Extract the (X, Y) coordinate from the center of the cell holding the provided text.  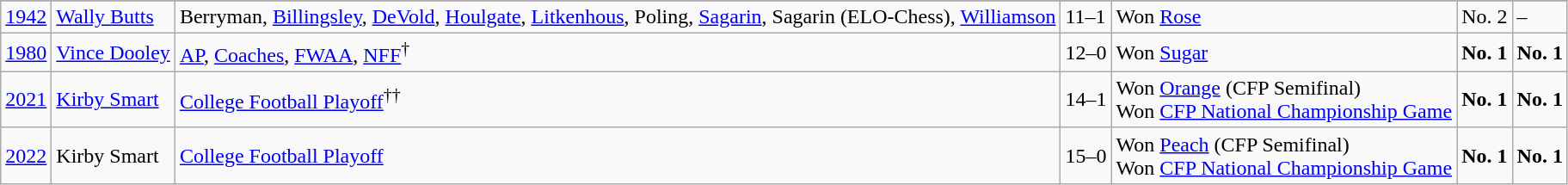
College Football Playoff (618, 155)
Wally Butts (114, 17)
2021 (26, 100)
Won Peach (CFP Semifinal)Won CFP National Championship Game (1284, 155)
– (1540, 17)
Won Orange (CFP Semifinal)Won CFP National Championship Game (1284, 100)
14–1 (1085, 100)
Won Sugar (1284, 53)
12–0 (1085, 53)
2022 (26, 155)
AP, Coaches, FWAA, NFF† (618, 53)
Won Rose (1284, 17)
No. 2 (1485, 17)
15–0 (1085, 155)
11–1 (1085, 17)
1980 (26, 53)
Berryman, Billingsley, DeVold, Houlgate, Litkenhous, Poling, Sagarin, Sagarin (ELO-Chess), Williamson (618, 17)
1942 (26, 17)
College Football Playoff†† (618, 100)
Vince Dooley (114, 53)
